Provide the [x, y] coordinate of the cell's center where the given text is located.  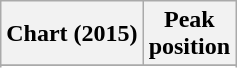
Peakposition [189, 34]
Chart (2015) [72, 34]
